Locate the cell with the specified text and output its (X, Y) center coordinate. 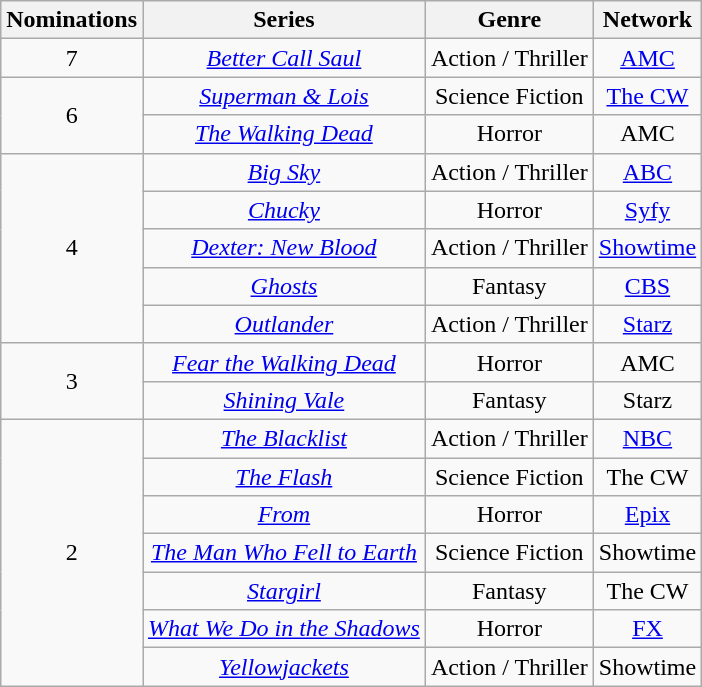
7 (72, 58)
Network (647, 20)
Epix (647, 515)
FX (647, 629)
4 (72, 248)
2 (72, 552)
3 (72, 381)
Outlander (284, 324)
What We Do in the Shadows (284, 629)
Nominations (72, 20)
The Walking Dead (284, 134)
Genre (509, 20)
Shining Vale (284, 400)
Better Call Saul (284, 58)
Chucky (284, 210)
Big Sky (284, 172)
Series (284, 20)
Syfy (647, 210)
6 (72, 115)
The Man Who Fell to Earth (284, 553)
Superman & Lois (284, 96)
Dexter: New Blood (284, 248)
NBC (647, 438)
The Blacklist (284, 438)
Fear the Walking Dead (284, 362)
The Flash (284, 477)
Ghosts (284, 286)
ABC (647, 172)
Yellowjackets (284, 667)
From (284, 515)
CBS (647, 286)
Stargirl (284, 591)
